Search for the cell housing the specified text and yield its (x, y) center coordinate. 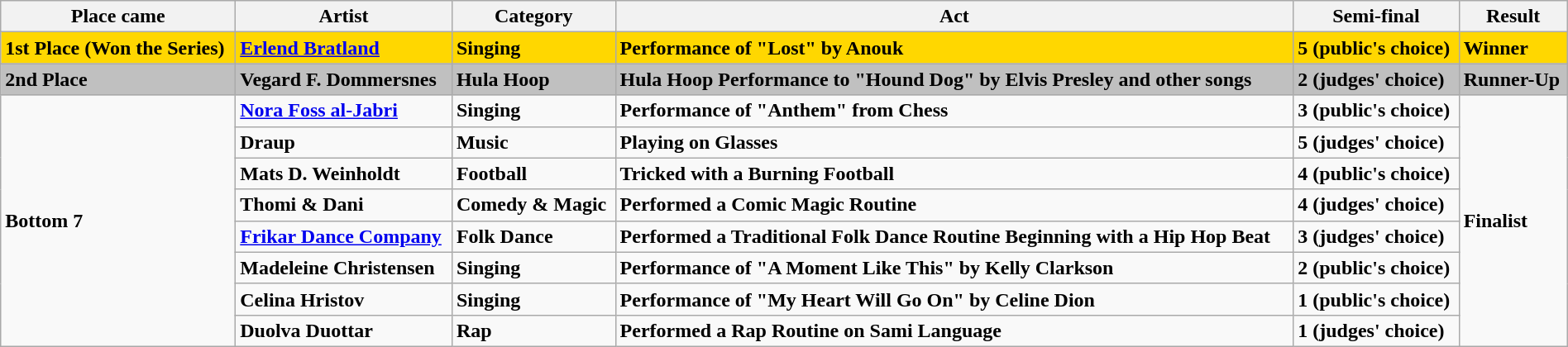
Music (533, 142)
5 (public's choice) (1376, 48)
Duolva Duottar (344, 330)
1 (judges' choice) (1376, 330)
Frikar Dance Company (344, 236)
Place came (118, 17)
Category (533, 17)
Winner (1513, 48)
Hula Hoop (533, 79)
Rap (533, 330)
Football (533, 173)
Vegard F. Dommersnes (344, 79)
Performed a Traditional Folk Dance Routine Beginning with a Hip Hop Beat (954, 236)
Result (1513, 17)
Act (954, 17)
2nd Place (118, 79)
Mats D. Weinholdt (344, 173)
1st Place (Won the Series) (118, 48)
2 (judges' choice) (1376, 79)
Performed a Rap Routine on Sami Language (954, 330)
Performance of "My Heart Will Go On" by Celine Dion (954, 299)
2 (public's choice) (1376, 268)
Artist (344, 17)
Bottom 7 (118, 221)
Finalist (1513, 221)
Draup (344, 142)
Thomi & Dani (344, 205)
4 (judges' choice) (1376, 205)
Performance of "Anthem" from Chess (954, 111)
4 (public's choice) (1376, 173)
1 (public's choice) (1376, 299)
Runner-Up (1513, 79)
Folk Dance (533, 236)
Erlend Bratland (344, 48)
Hula Hoop Performance to "Hound Dog" by Elvis Presley and other songs (954, 79)
Playing on Glasses (954, 142)
Semi-final (1376, 17)
Madeleine Christensen (344, 268)
Performance of "A Moment Like This" by Kelly Clarkson (954, 268)
5 (judges' choice) (1376, 142)
Performance of "Lost" by Anouk (954, 48)
Tricked with a Burning Football (954, 173)
3 (judges' choice) (1376, 236)
3 (public's choice) (1376, 111)
Celina Hristov (344, 299)
Comedy & Magic (533, 205)
Nora Foss al-Jabri (344, 111)
Performed a Comic Magic Routine (954, 205)
